Pinpoint the cell where the given text exists, returning its (X, Y) midpoint coordinate. 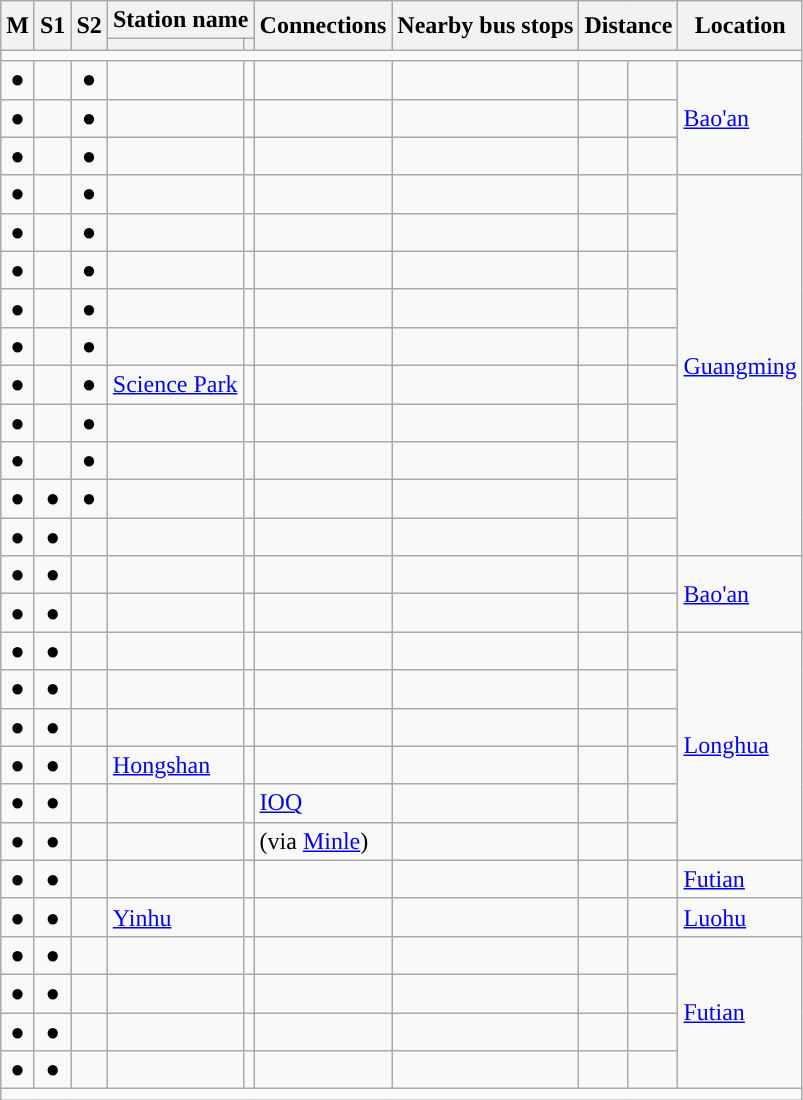
Location (740, 26)
S2 (89, 26)
S1 (52, 26)
Longhua (740, 746)
Nearby bus stops (486, 26)
Guangming (740, 366)
Yinhu (175, 917)
(via Minle) (323, 841)
Station name (180, 20)
Distance (628, 26)
Hongshan (175, 765)
Luohu (740, 917)
M (18, 26)
Science Park (175, 384)
IOQ (323, 803)
Connections (323, 26)
